For the text-containing cell, return its midpoint in (x, y) coordinate format. 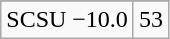
53 (150, 20)
SCSU −10.0 (68, 20)
